From the cell containing the given text, extract its center point as [X, Y] coordinate. 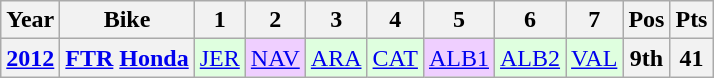
Bike [127, 20]
1 [220, 20]
6 [530, 20]
2012 [30, 58]
3 [336, 20]
NAV [275, 58]
ARA [336, 58]
FTR Honda [127, 58]
JER [220, 58]
Pos [646, 20]
Pts [692, 20]
Year [30, 20]
9th [646, 58]
41 [692, 58]
7 [594, 20]
CAT [395, 58]
5 [458, 20]
2 [275, 20]
ALB1 [458, 58]
VAL [594, 58]
ALB2 [530, 58]
4 [395, 20]
